Extract the [x, y] coordinate from the center of the cell holding the provided text.  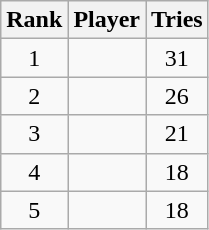
1 [34, 58]
21 [178, 134]
2 [34, 96]
26 [178, 96]
Tries [178, 20]
Rank [34, 20]
3 [34, 134]
31 [178, 58]
5 [34, 210]
Player [107, 20]
4 [34, 172]
